Capture the cell that displays the provided text and extract its [x, y] central coordinate. 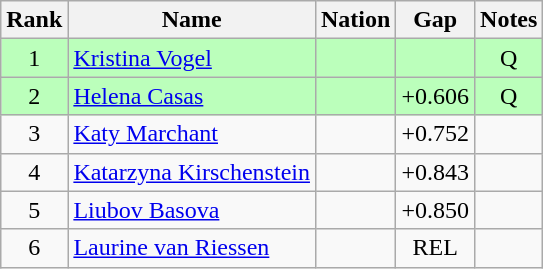
+0.843 [436, 172]
+0.752 [436, 134]
+0.850 [436, 210]
Gap [436, 20]
Name [192, 20]
Notes [509, 20]
+0.606 [436, 96]
Nation [355, 20]
3 [34, 134]
REL [436, 248]
4 [34, 172]
2 [34, 96]
Laurine van Riessen [192, 248]
Katy Marchant [192, 134]
Helena Casas [192, 96]
Rank [34, 20]
1 [34, 58]
Kristina Vogel [192, 58]
Katarzyna Kirschenstein [192, 172]
6 [34, 248]
Liubov Basova [192, 210]
5 [34, 210]
